Extract the (X, Y) coordinate from the center of the cell holding the provided text.  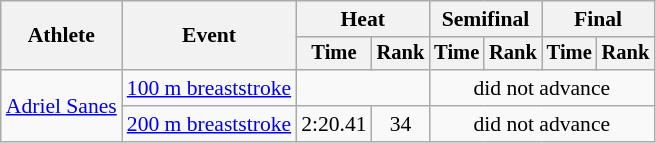
Final (598, 19)
100 m breaststroke (209, 88)
34 (401, 124)
2:20.41 (334, 124)
Adriel Sanes (62, 106)
Heat (362, 19)
200 m breaststroke (209, 124)
Semifinal (485, 19)
Event (209, 36)
Athlete (62, 36)
